Determine the (X, Y) coordinate at the center of the cell enclosing the given text.  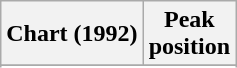
Chart (1992) (72, 34)
Peakposition (189, 34)
